Pinpoint the cell where the given text exists, returning its (x, y) midpoint coordinate. 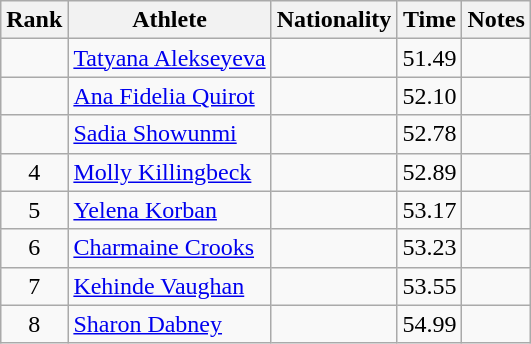
4 (34, 172)
Sharon Dabney (170, 324)
5 (34, 210)
Athlete (170, 20)
Ana Fidelia Quirot (170, 96)
Sadia Showunmi (170, 134)
Nationality (334, 20)
6 (34, 248)
7 (34, 286)
Time (430, 20)
51.49 (430, 58)
53.55 (430, 286)
Molly Killingbeck (170, 172)
Tatyana Alekseyeva (170, 58)
Kehinde Vaughan (170, 286)
52.10 (430, 96)
52.78 (430, 134)
Notes (496, 20)
53.17 (430, 210)
54.99 (430, 324)
Rank (34, 20)
53.23 (430, 248)
52.89 (430, 172)
Charmaine Crooks (170, 248)
8 (34, 324)
Yelena Korban (170, 210)
